Capture the cell that displays the provided text and extract its [x, y] central coordinate. 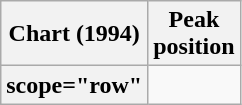
scope="row" [74, 85]
Chart (1994) [74, 34]
Peakposition [194, 34]
